Detect which cell encompasses the target text, then output its (x, y) center coordinate. 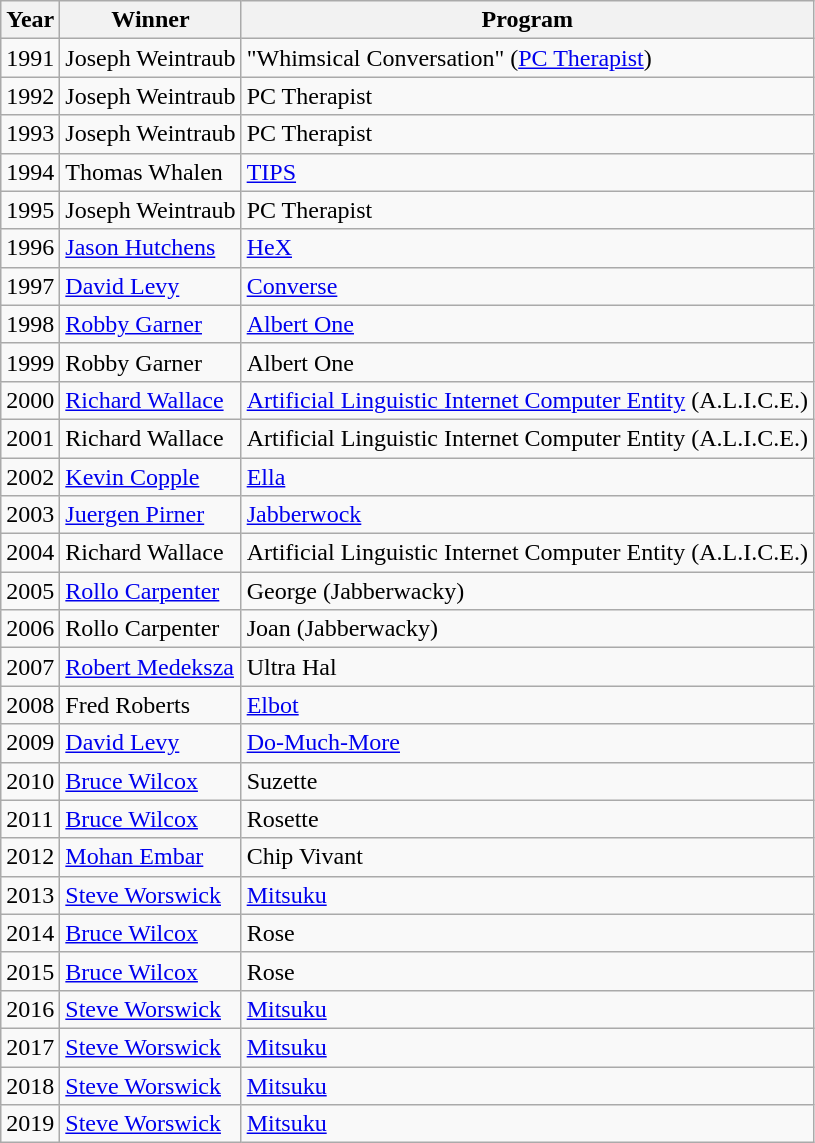
Winner (150, 20)
2000 (30, 400)
Joan (Jabberwacky) (527, 629)
Converse (527, 286)
2011 (30, 819)
Suzette (527, 781)
2013 (30, 895)
2017 (30, 1047)
1994 (30, 172)
1995 (30, 210)
Ultra Hal (527, 667)
Robert Medeksza (150, 667)
2003 (30, 515)
Rosette (527, 819)
Mohan Embar (150, 857)
2007 (30, 667)
Jabberwock (527, 515)
George (Jabberwacky) (527, 591)
2016 (30, 1009)
2001 (30, 438)
Elbot (527, 705)
1993 (30, 134)
1991 (30, 58)
TIPS (527, 172)
Fred Roberts (150, 705)
2004 (30, 553)
2012 (30, 857)
Thomas Whalen (150, 172)
Program (527, 20)
Juergen Pirner (150, 515)
2019 (30, 1124)
2002 (30, 477)
2014 (30, 933)
2018 (30, 1085)
1996 (30, 248)
1997 (30, 286)
2006 (30, 629)
2010 (30, 781)
2015 (30, 971)
1999 (30, 362)
2009 (30, 743)
1992 (30, 96)
"Whimsical Conversation" (PC Therapist) (527, 58)
2008 (30, 705)
HeX (527, 248)
1998 (30, 324)
Do-Much-More (527, 743)
Year (30, 20)
Ella (527, 477)
2005 (30, 591)
Kevin Copple (150, 477)
Jason Hutchens (150, 248)
Chip Vivant (527, 857)
